Extract the (X, Y) coordinate from the center of the cell holding the provided text.  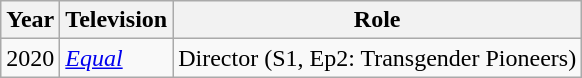
Year (30, 20)
Director (S1, Ep2: Transgender Pioneers) (378, 58)
Role (378, 20)
Equal (116, 58)
Television (116, 20)
2020 (30, 58)
